Locate the cell with the specified text and output its [X, Y] center coordinate. 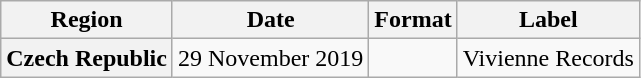
Format [413, 20]
Czech Republic [87, 58]
Vivienne Records [548, 58]
29 November 2019 [270, 58]
Date [270, 20]
Label [548, 20]
Region [87, 20]
